Pinpoint the cell where the given text exists, returning its (x, y) midpoint coordinate. 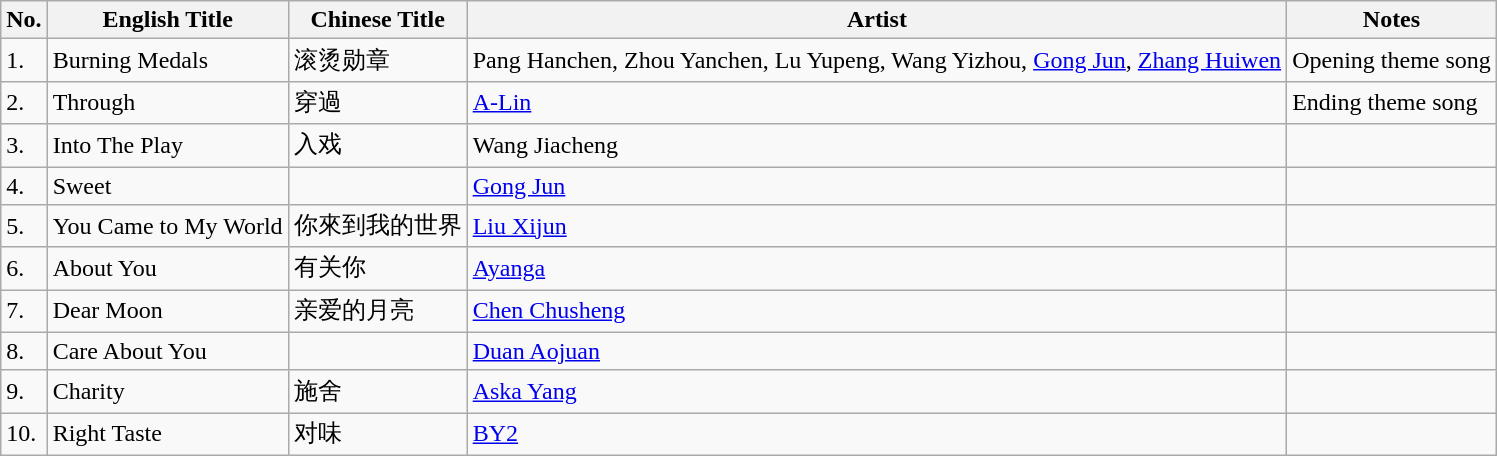
Opening theme song (1392, 60)
Into The Play (168, 146)
Duan Aojuan (876, 351)
Ayanga (876, 268)
Aska Yang (876, 392)
Wang Jiacheng (876, 146)
1. (24, 60)
4. (24, 185)
5. (24, 226)
7. (24, 312)
Chinese Title (378, 20)
9. (24, 392)
Artist (876, 20)
亲爱的月亮 (378, 312)
Liu Xijun (876, 226)
入戏 (378, 146)
10. (24, 434)
Chen Chusheng (876, 312)
Notes (1392, 20)
Care About You (168, 351)
English Title (168, 20)
Sweet (168, 185)
Through (168, 102)
No. (24, 20)
穿過 (378, 102)
Pang Hanchen, Zhou Yanchen, Lu Yupeng, Wang Yizhou, Gong Jun, Zhang Huiwen (876, 60)
About You (168, 268)
You Came to My World (168, 226)
Gong Jun (876, 185)
你來到我的世界 (378, 226)
A-Lin (876, 102)
BY2 (876, 434)
有关你 (378, 268)
Charity (168, 392)
6. (24, 268)
Dear Moon (168, 312)
2. (24, 102)
滚烫勋章 (378, 60)
3. (24, 146)
Burning Medals (168, 60)
施舍 (378, 392)
Ending theme song (1392, 102)
8. (24, 351)
Right Taste (168, 434)
对味 (378, 434)
